From the cell containing the given text, extract its center point as (x, y) coordinate. 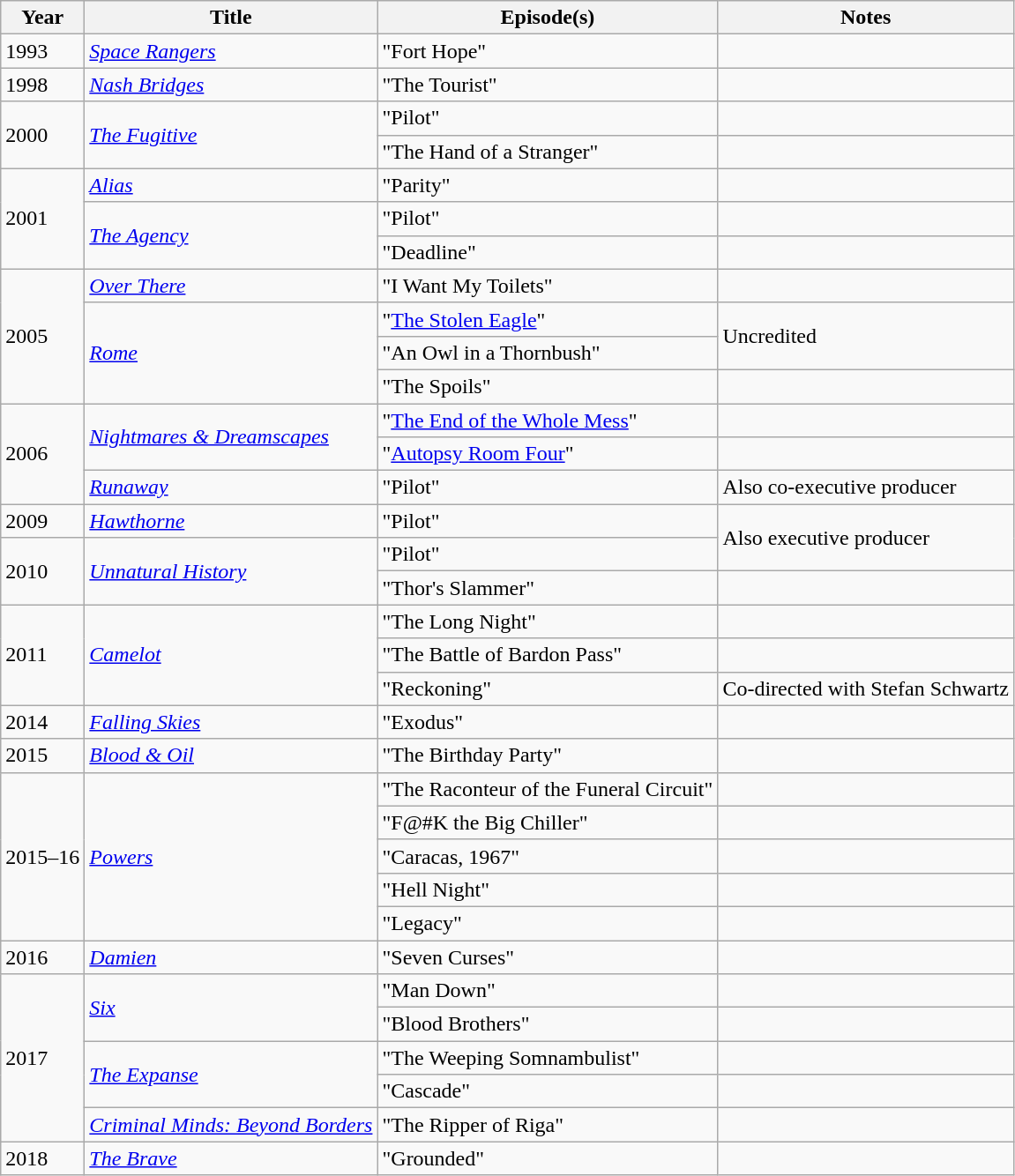
2006 (42, 454)
2000 (42, 135)
2016 (42, 956)
Year (42, 18)
The Fugitive (231, 135)
2015–16 (42, 856)
"The Tourist" (548, 85)
The Agency (231, 235)
Hawthorne (231, 521)
Criminal Minds: Beyond Borders (231, 1125)
"Reckoning" (548, 688)
The Expanse (231, 1075)
Damien (231, 956)
"Grounded" (548, 1158)
"The Battle of Bardon Pass" (548, 655)
"Deadline" (548, 252)
Over There (231, 286)
"The Birthday Party" (548, 755)
Notes (866, 18)
Nightmares & Dreamscapes (231, 437)
Unnatural History (231, 571)
Title (231, 18)
"Hell Night" (548, 889)
"The Long Night" (548, 621)
2011 (42, 655)
The Brave (231, 1158)
Runaway (231, 488)
"Caracas, 1967" (548, 856)
Co-directed with Stefan Schwartz (866, 688)
2017 (42, 1058)
2005 (42, 336)
"Seven Curses" (548, 956)
Episode(s) (548, 18)
Falling Skies (231, 722)
Alias (231, 185)
2001 (42, 219)
"Man Down" (548, 991)
"Legacy" (548, 923)
Also co-executive producer (866, 488)
"The Weeping Somnambulist" (548, 1058)
Nash Bridges (231, 85)
Powers (231, 856)
1993 (42, 51)
Space Rangers (231, 51)
"An Owl in a Thornbush" (548, 353)
"Fort Hope" (548, 51)
"Cascade" (548, 1091)
2010 (42, 571)
"The Ripper of Riga" (548, 1125)
"I Want My Toilets" (548, 286)
Blood & Oil (231, 755)
"The Spoils" (548, 386)
"F@#K the Big Chiller" (548, 822)
"The End of the Whole Mess" (548, 421)
"Parity" (548, 185)
2015 (42, 755)
2018 (42, 1158)
Uncredited (866, 336)
"Autopsy Room Four" (548, 454)
Also executive producer (866, 538)
Camelot (231, 655)
1998 (42, 85)
"Blood Brothers" (548, 1024)
"The Raconteur of the Funeral Circuit" (548, 789)
"The Hand of a Stranger" (548, 152)
Six (231, 1008)
2014 (42, 722)
"Thor's Slammer" (548, 588)
"Exodus" (548, 722)
"The Stolen Eagle" (548, 319)
Rome (231, 353)
2009 (42, 521)
